Scan for the cell matching the given text and deliver its (X, Y) coordinate at center. 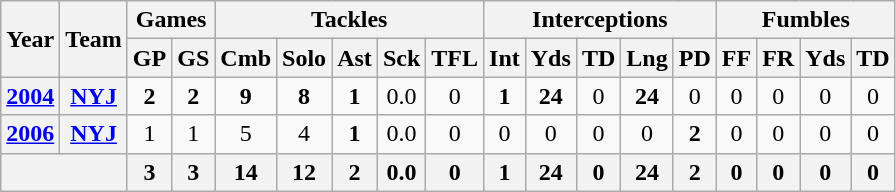
4 (304, 134)
5 (246, 134)
14 (246, 172)
Interceptions (600, 20)
Solo (304, 58)
9 (246, 96)
FR (778, 58)
Cmb (246, 58)
Fumbles (806, 20)
Tackles (350, 20)
2004 (30, 96)
GP (149, 58)
Team (94, 39)
TFL (455, 58)
GS (194, 58)
Int (505, 58)
Year (30, 39)
2006 (30, 134)
FF (736, 58)
PD (694, 58)
Lng (647, 58)
Ast (355, 58)
12 (304, 172)
Games (170, 20)
8 (304, 96)
Sck (401, 58)
